Identify which cell holds the provided text, then report its (X, Y) central coordinate. 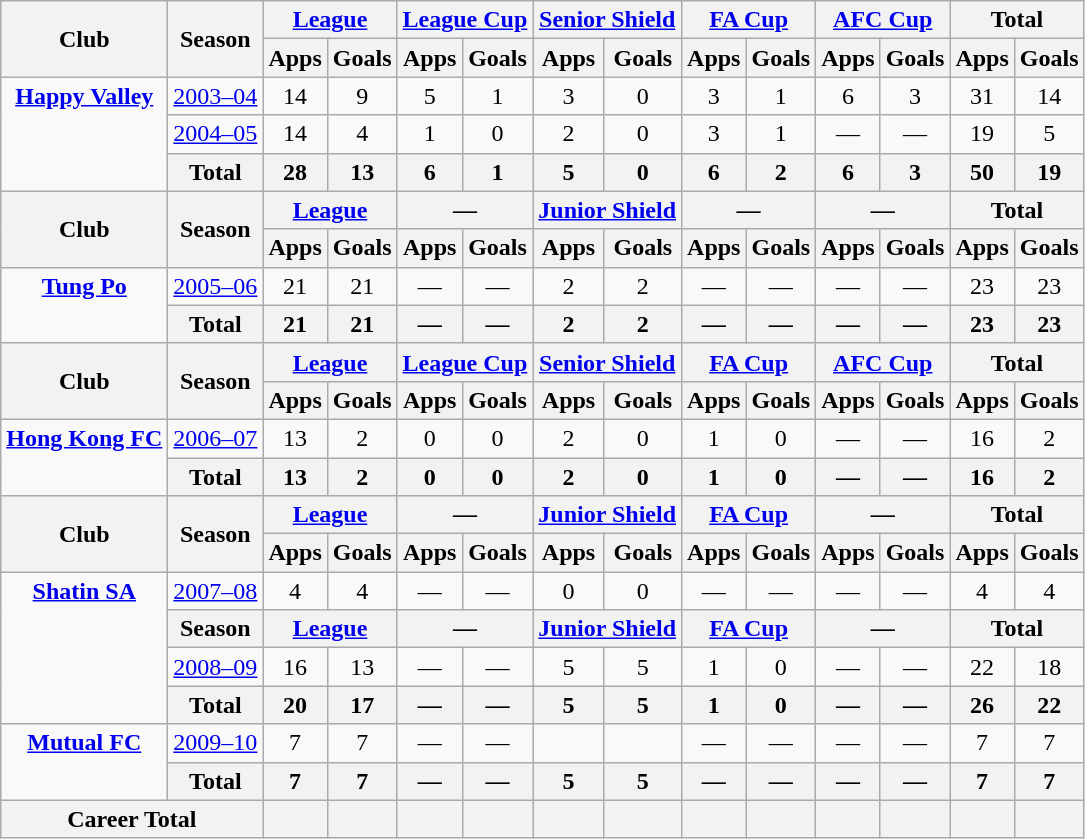
2005–06 (216, 286)
2007–08 (216, 591)
Shatin SA (84, 648)
31 (982, 96)
2003–04 (216, 96)
17 (362, 705)
2004–05 (216, 134)
Tung Po (84, 305)
Mutual FC (84, 762)
2008–09 (216, 667)
Career Total (132, 819)
20 (295, 705)
18 (1049, 667)
2009–10 (216, 743)
Hong Kong FC (84, 457)
2006–07 (216, 438)
28 (295, 172)
9 (362, 96)
50 (982, 172)
Happy Valley (84, 134)
26 (982, 705)
